Capture the cell that displays the provided text and extract its [X, Y] central coordinate. 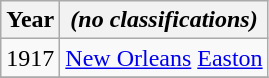
1917 [30, 58]
New Orleans Easton [164, 58]
(no classifications) [164, 20]
Year [30, 20]
